Find where the given text appears and provide that cell's center as (x, y) coordinate. 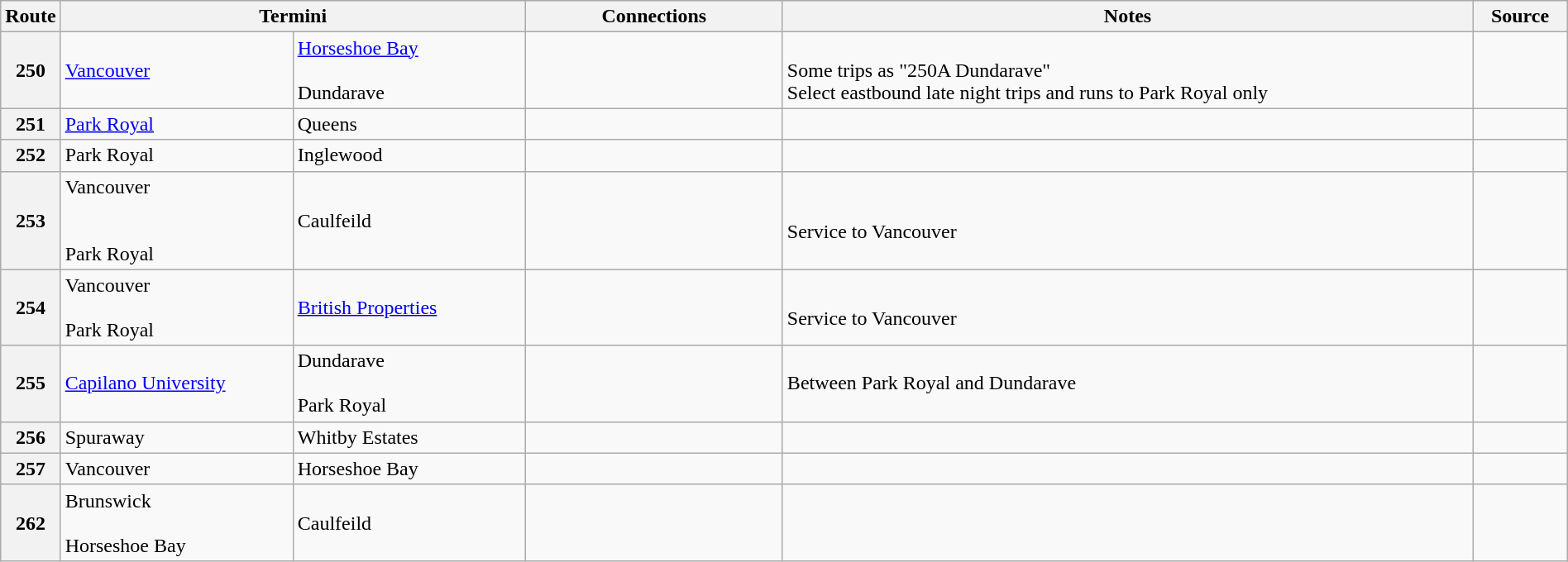
250 (31, 70)
Whitby Estates (409, 437)
253 (31, 220)
262 (31, 522)
257 (31, 469)
BrunswickHorseshoe Bay (177, 522)
251 (31, 124)
Capilano University (177, 383)
Queens (409, 124)
Inglewood (409, 155)
Connections (653, 17)
Between Park Royal and Dundarave (1127, 383)
Termini (293, 17)
Notes (1127, 17)
252 (31, 155)
255 (31, 383)
Spuraway (177, 437)
British Properties (409, 307)
DundaravePark Royal (409, 383)
254 (31, 307)
Horseshoe Bay (409, 469)
Route (31, 17)
Source (1520, 17)
256 (31, 437)
Some trips as "250A Dundarave" Select eastbound late night trips and runs to Park Royal only (1127, 70)
Horseshoe BayDundarave (409, 70)
